Detect which cell encompasses the target text, then output its (x, y) center coordinate. 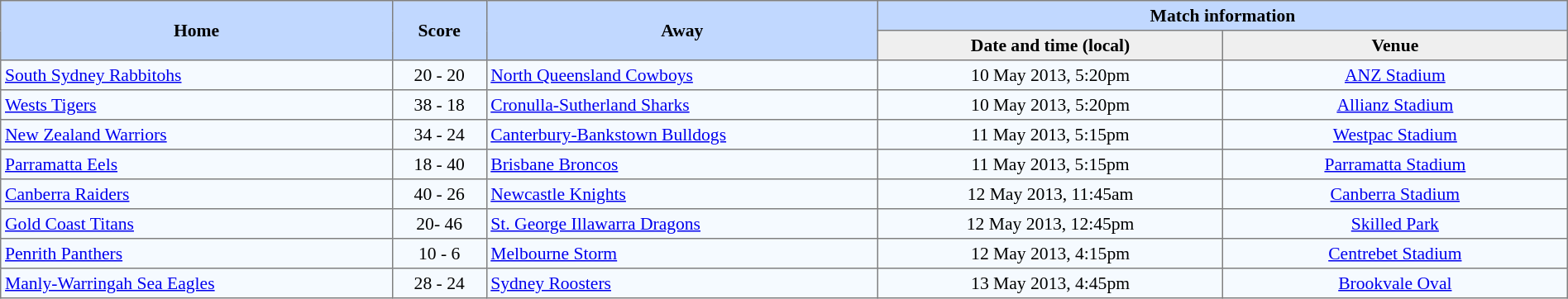
Canterbury-Bankstown Bulldogs (682, 135)
Wests Tigers (197, 105)
Score (439, 31)
12 May 2013, 12:45pm (1050, 224)
20 - 20 (439, 75)
Parramatta Eels (197, 164)
Canberra Stadium (1394, 194)
Away (682, 31)
Sydney Roosters (682, 283)
Allianz Stadium (1394, 105)
North Queensland Cowboys (682, 75)
Brookvale Oval (1394, 283)
New Zealand Warriors (197, 135)
Cronulla-Sutherland Sharks (682, 105)
Brisbane Broncos (682, 164)
Gold Coast Titans (197, 224)
12 May 2013, 4:15pm (1050, 254)
18 - 40 (439, 164)
Westpac Stadium (1394, 135)
Venue (1394, 45)
ANZ Stadium (1394, 75)
Date and time (local) (1050, 45)
20- 46 (439, 224)
Penrith Panthers (197, 254)
10 - 6 (439, 254)
Newcastle Knights (682, 194)
28 - 24 (439, 283)
South Sydney Rabbitohs (197, 75)
Manly-Warringah Sea Eagles (197, 283)
34 - 24 (439, 135)
St. George Illawarra Dragons (682, 224)
Match information (1223, 16)
Canberra Raiders (197, 194)
Centrebet Stadium (1394, 254)
38 - 18 (439, 105)
Melbourne Storm (682, 254)
Home (197, 31)
Parramatta Stadium (1394, 164)
Skilled Park (1394, 224)
12 May 2013, 11:45am (1050, 194)
40 - 26 (439, 194)
13 May 2013, 4:45pm (1050, 283)
